Pinpoint the cell where the given text exists, returning its (x, y) midpoint coordinate. 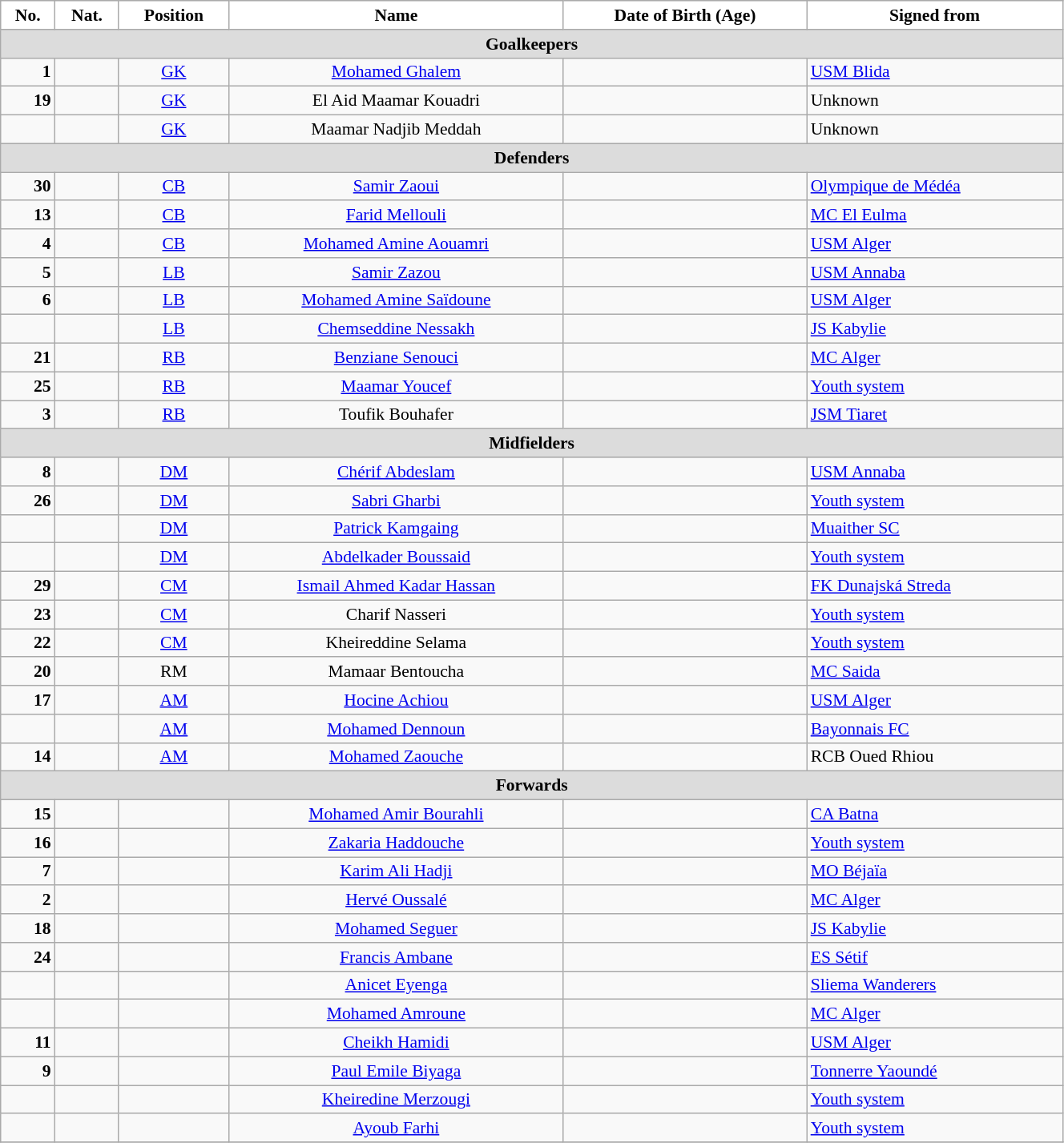
Mohamed Amine Saïdoune (396, 300)
11 (28, 1043)
25 (28, 386)
Mohamed Zaouche (396, 757)
Maamar Nadjib Meddah (396, 130)
MC El Eulma (935, 215)
Samir Zazou (396, 272)
Name (396, 15)
Francis Ambane (396, 957)
Chérif Abdeslam (396, 472)
Ismail Ahmed Kadar Hassan (396, 586)
Forwards (532, 786)
Tonnerre Yaoundé (935, 1071)
Nat. (87, 15)
17 (28, 700)
Mamaar Bentoucha (396, 672)
1 (28, 72)
Chemseddine Nessakh (396, 329)
Maamar Youcef (396, 386)
RCB Oued Rhiou (935, 757)
Benziane Senouci (396, 358)
Paul Emile Biyaga (396, 1071)
Abdelkader Boussaid (396, 557)
Position (173, 15)
Midfielders (532, 444)
Kheireddine Selama (396, 643)
9 (28, 1071)
Mohamed Amroune (396, 1014)
Mohamed Amir Bourahli (396, 815)
Charif Nasseri (396, 614)
14 (28, 757)
21 (28, 358)
Hervé Oussalé (396, 900)
30 (28, 187)
Karim Ali Hadji (396, 871)
23 (28, 614)
Defenders (532, 158)
Signed from (935, 15)
7 (28, 871)
Patrick Kamgaing (396, 529)
Goalkeepers (532, 44)
Sabri Gharbi (396, 501)
Hocine Achiou (396, 700)
8 (28, 472)
Olympique de Médéa (935, 187)
MC Saida (935, 672)
No. (28, 15)
19 (28, 101)
FK Dunajská Streda (935, 586)
3 (28, 415)
JSM Tiaret (935, 415)
Anicet Eyenga (396, 985)
USM Blida (935, 72)
Zakaria Haddouche (396, 843)
ES Sétif (935, 957)
Farid Mellouli (396, 215)
El Aid Maamar Kouadri (396, 101)
16 (28, 843)
Kheiredine Merzougi (396, 1100)
Mohamed Amine Aouamri (396, 243)
Samir Zaoui (396, 187)
Date of Birth (Age) (684, 15)
Muaither SC (935, 529)
Cheikh Hamidi (396, 1043)
24 (28, 957)
Sliema Wanderers (935, 985)
Toufik Bouhafer (396, 415)
6 (28, 300)
26 (28, 501)
Ayoub Farhi (396, 1129)
Mohamed Dennoun (396, 729)
18 (28, 928)
Bayonnais FC (935, 729)
15 (28, 815)
RM (173, 672)
2 (28, 900)
CA Batna (935, 815)
13 (28, 215)
Mohamed Seguer (396, 928)
4 (28, 243)
29 (28, 586)
22 (28, 643)
20 (28, 672)
MO Béjaïa (935, 871)
Mohamed Ghalem (396, 72)
5 (28, 272)
